Output the (X, Y) coordinate of the center of the cell containing the given text.  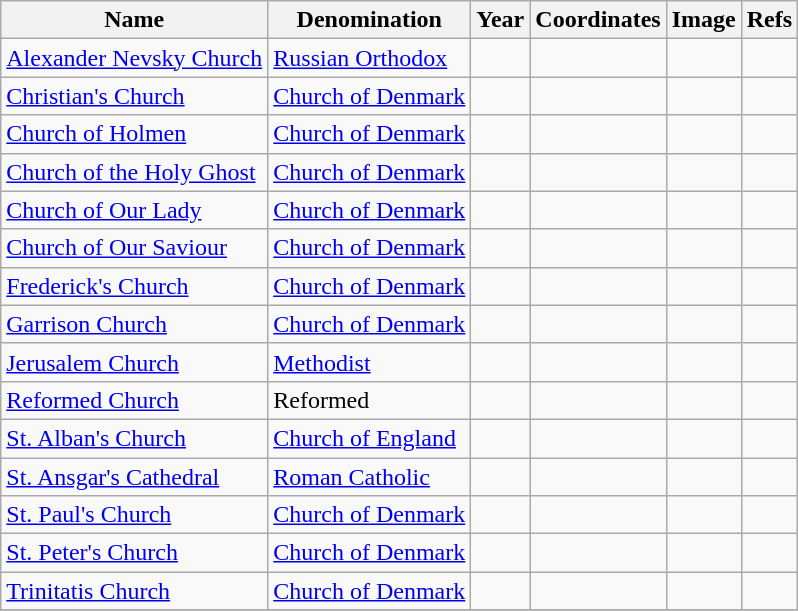
Church of England (370, 438)
Image (704, 20)
Methodist (370, 362)
Russian Orthodox (370, 58)
Church of Our Lady (134, 210)
Jerusalem Church (134, 362)
Church of Our Saviour (134, 248)
St. Alban's Church (134, 438)
Year (500, 20)
Reformed Church (134, 400)
Refs (769, 20)
Trinitatis Church (134, 591)
St. Paul's Church (134, 515)
Name (134, 20)
Alexander Nevsky Church (134, 58)
Church of Holmen (134, 134)
St. Peter's Church (134, 553)
Coordinates (598, 20)
Frederick's Church (134, 286)
Denomination (370, 20)
Church of the Holy Ghost (134, 172)
St. Ansgar's Cathedral (134, 477)
Garrison Church (134, 324)
Reformed (370, 400)
Roman Catholic (370, 477)
Christian's Church (134, 96)
